From the cell containing the given text, extract its center point as [x, y] coordinate. 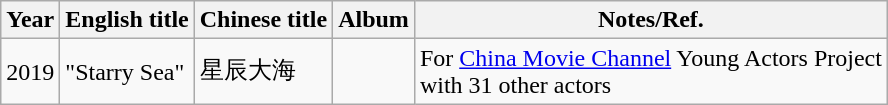
2019 [30, 72]
For China Movie Channel Young Actors Projectwith 31 other actors [650, 72]
Chinese title [263, 20]
"Starry Sea" [127, 72]
星辰大海 [263, 72]
English title [127, 20]
Notes/Ref. [650, 20]
Year [30, 20]
Album [374, 20]
